Pinpoint the cell where the given text exists, returning its [x, y] midpoint coordinate. 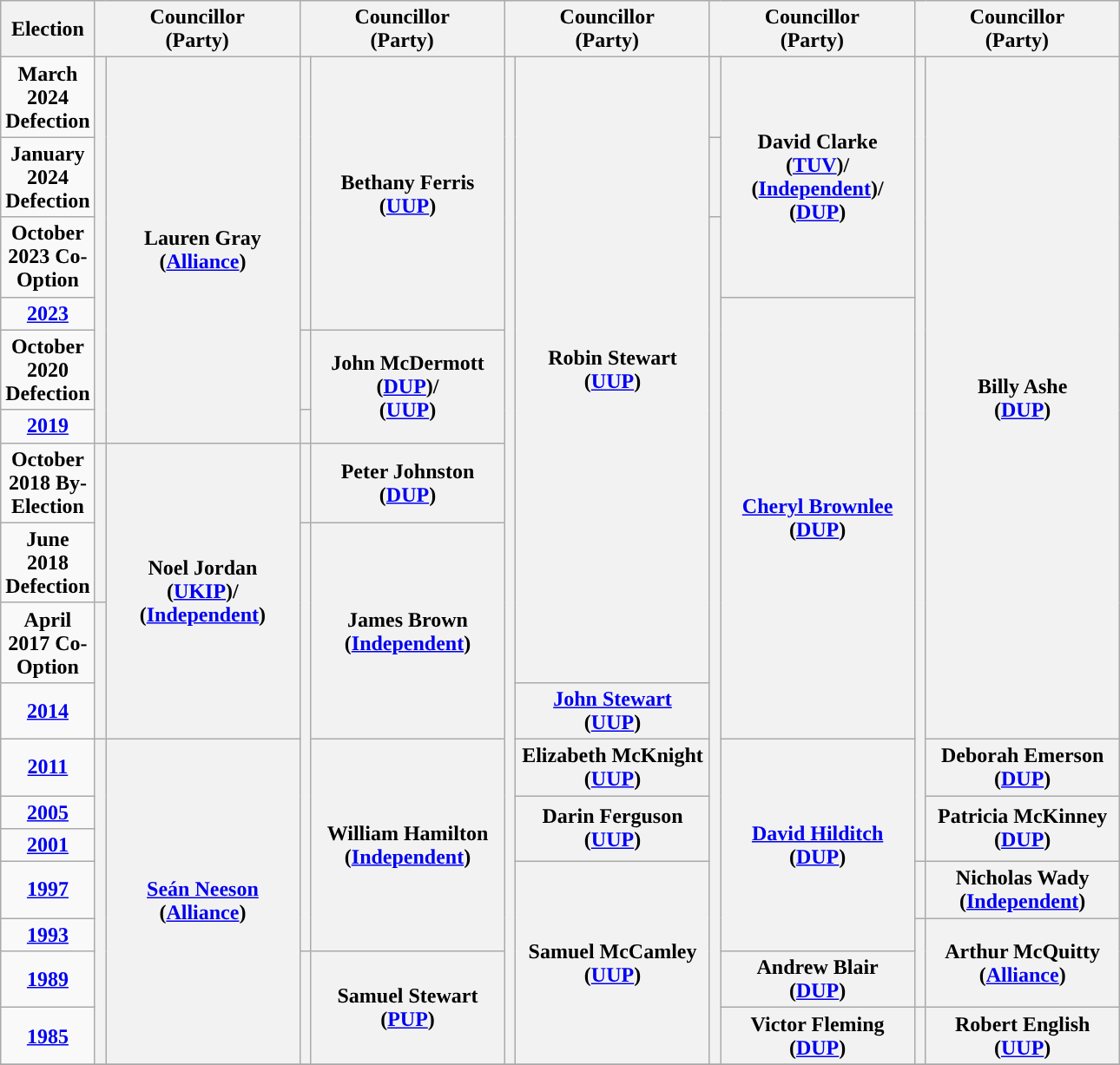
Nicholas Wady (Independent) [1023, 891]
1985 [48, 1036]
Peter Johnston (DUP) [408, 483]
Deborah Emerson (DUP) [1023, 767]
Billy Ashe (DUP) [1023, 398]
October 2020 Defection [48, 370]
Arthur McQuitty (Alliance) [1023, 963]
David Hilditch (DUP) [818, 845]
1989 [48, 979]
Noel Jordan (UKIP)/ (Independent) [203, 590]
Patricia McKinney (DUP) [1023, 828]
Samuel Stewart (PUP) [408, 1008]
Seán Neeson (Alliance) [203, 901]
1997 [48, 891]
Samuel McCamley (UUP) [613, 963]
June 2018 Defection [48, 562]
James Brown (Independent) [408, 630]
Bethany Ferris (UUP) [408, 194]
January 2024 Defection [48, 177]
1993 [48, 935]
David Clarke (TUV)/ (Independent)/ (DUP) [818, 177]
William Hamilton (Independent) [408, 845]
2005 [48, 812]
2023 [48, 313]
October 2023 Co-Option [48, 257]
2014 [48, 710]
2019 [48, 426]
2001 [48, 845]
March 2024 Defection [48, 97]
October 2018 By-Election [48, 483]
Andrew Blair (DUP) [818, 979]
Cheryl Brownlee (DUP) [818, 517]
Lauren Gray (Alliance) [203, 250]
John McDermott (DUP)/ (UUP) [408, 386]
2011 [48, 767]
Elizabeth McKnight (UUP) [613, 767]
Robert English (UUP) [1023, 1036]
John Stewart (UUP) [613, 710]
Election [48, 30]
Darin Ferguson (UUP) [613, 828]
April 2017 Co-Option [48, 642]
Robin Stewart (UUP) [613, 370]
Victor Fleming (DUP) [818, 1036]
